Find where the given text appears and provide that cell's center as (X, Y) coordinate. 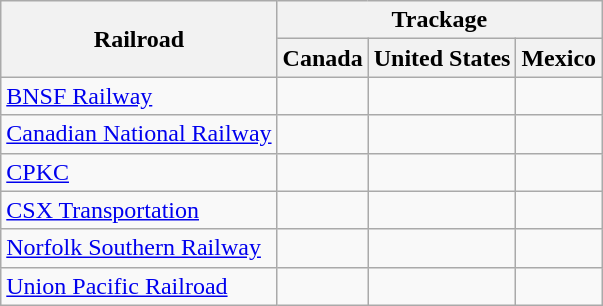
Railroad (139, 39)
Mexico (559, 58)
Canadian National Railway (139, 134)
BNSF Railway (139, 96)
Canada (322, 58)
Norfolk Southern Railway (139, 248)
CSX Transportation (139, 210)
United States (442, 58)
Trackage (440, 20)
Union Pacific Railroad (139, 286)
CPKC (139, 172)
